Find where the given text appears and provide that cell's center as (x, y) coordinate. 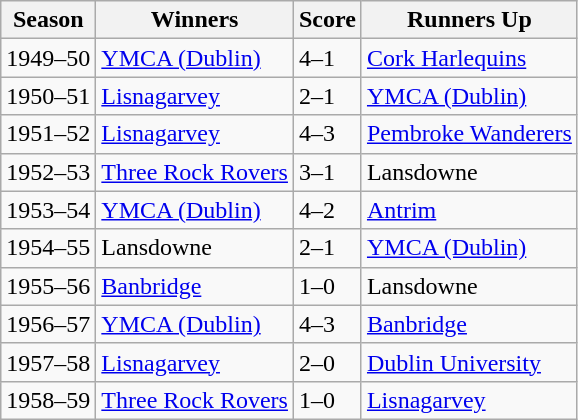
Antrim (469, 210)
2–0 (327, 362)
4–1 (327, 58)
Winners (195, 20)
1951–52 (48, 134)
Dublin University (469, 362)
Runners Up (469, 20)
1955–56 (48, 286)
4–2 (327, 210)
3–1 (327, 172)
Score (327, 20)
1952–53 (48, 172)
1953–54 (48, 210)
1954–55 (48, 248)
1949–50 (48, 58)
1956–57 (48, 324)
Season (48, 20)
1950–51 (48, 96)
Cork Harlequins (469, 58)
Pembroke Wanderers (469, 134)
1957–58 (48, 362)
1958–59 (48, 400)
